Output the [X, Y] coordinate of the center of the cell containing the given text.  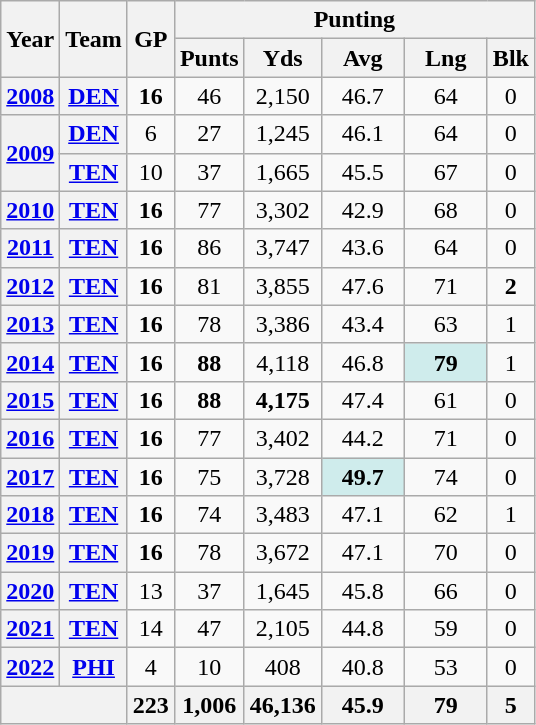
46 [209, 96]
2020 [30, 591]
2016 [30, 438]
14 [150, 629]
2011 [30, 248]
3,672 [282, 553]
408 [282, 667]
1,645 [282, 591]
27 [209, 134]
45.8 [362, 591]
GP [150, 39]
43.4 [362, 324]
42.9 [362, 210]
2,105 [282, 629]
1,245 [282, 134]
47.6 [362, 286]
53 [446, 667]
2014 [30, 362]
3,483 [282, 515]
2 [510, 286]
2015 [30, 400]
46,136 [282, 705]
3,386 [282, 324]
61 [446, 400]
1,006 [209, 705]
Team [94, 39]
Avg [362, 58]
70 [446, 553]
44.2 [362, 438]
47.4 [362, 400]
81 [209, 286]
2022 [30, 667]
68 [446, 210]
46.1 [362, 134]
49.7 [362, 477]
2019 [30, 553]
62 [446, 515]
2017 [30, 477]
40.8 [362, 667]
46.8 [362, 362]
2013 [30, 324]
13 [150, 591]
44.8 [362, 629]
6 [150, 134]
47 [209, 629]
PHI [94, 667]
2010 [30, 210]
4,175 [282, 400]
Punts [209, 58]
223 [150, 705]
63 [446, 324]
3,402 [282, 438]
66 [446, 591]
3,747 [282, 248]
86 [209, 248]
2018 [30, 515]
Punting [354, 20]
Yds [282, 58]
Year [30, 39]
2012 [30, 286]
1,665 [282, 172]
4,118 [282, 362]
3,728 [282, 477]
2009 [30, 153]
4 [150, 667]
3,302 [282, 210]
75 [209, 477]
2008 [30, 96]
59 [446, 629]
2021 [30, 629]
45.9 [362, 705]
5 [510, 705]
67 [446, 172]
Lng [446, 58]
2,150 [282, 96]
3,855 [282, 286]
46.7 [362, 96]
43.6 [362, 248]
45.5 [362, 172]
Blk [510, 58]
